Output the [X, Y] coordinate of the center of the cell containing the given text.  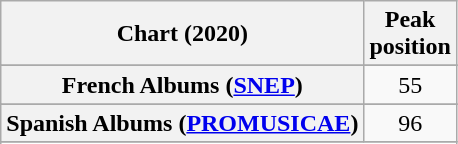
French Albums (SNEP) [182, 85]
Peakposition [410, 34]
96 [410, 123]
Chart (2020) [182, 34]
55 [410, 85]
Spanish Albums (PROMUSICAE) [182, 123]
